Provide the [X, Y] coordinate of the cell's center where the given text is located.  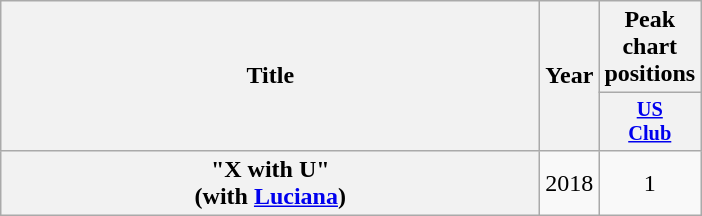
USClub [650, 122]
"X with U"(with Luciana) [270, 182]
Peak chart positions [650, 47]
1 [650, 182]
2018 [570, 182]
Title [270, 76]
Year [570, 76]
